Return the [X, Y] coordinate for the center point of the cell that contains the specified text.  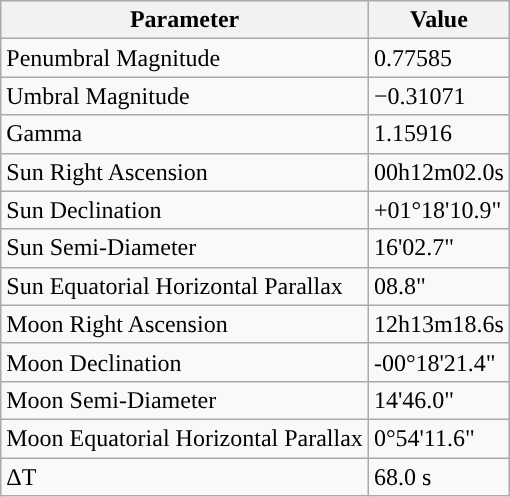
Penumbral Magnitude [185, 58]
Moon Equatorial Horizontal Parallax [185, 438]
Sun Semi-Diameter [185, 248]
Sun Equatorial Horizontal Parallax [185, 286]
Gamma [185, 134]
14'46.0" [438, 400]
-00°18'21.4" [438, 362]
Moon Declination [185, 362]
Value [438, 20]
ΔT [185, 477]
Sun Right Ascension [185, 172]
00h12m02.0s [438, 172]
Parameter [185, 20]
08.8" [438, 286]
Sun Declination [185, 210]
12h13m18.6s [438, 324]
0°54'11.6" [438, 438]
1.15916 [438, 134]
+01°18'10.9" [438, 210]
16'02.7" [438, 248]
Moon Semi-Diameter [185, 400]
Moon Right Ascension [185, 324]
0.77585 [438, 58]
68.0 s [438, 477]
Umbral Magnitude [185, 96]
−0.31071 [438, 96]
